Find where the given text appears and provide that cell's center as [X, Y] coordinate. 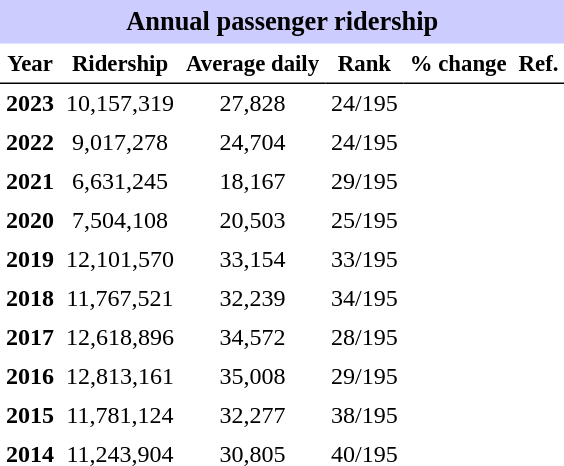
Ridership [120, 64]
Year [30, 64]
12,101,570 [120, 260]
12,813,161 [120, 376]
11,781,124 [120, 416]
10,157,319 [120, 104]
38/195 [364, 416]
% change [458, 64]
2023 [30, 104]
6,631,245 [120, 182]
25/195 [364, 220]
20,503 [252, 220]
2020 [30, 220]
34,572 [252, 338]
11,767,521 [120, 298]
32,239 [252, 298]
2021 [30, 182]
12,618,896 [120, 338]
18,167 [252, 182]
7,504,108 [120, 220]
Average daily [252, 64]
2015 [30, 416]
2016 [30, 376]
2017 [30, 338]
2018 [30, 298]
9,017,278 [120, 142]
32,277 [252, 416]
34/195 [364, 298]
2019 [30, 260]
35,008 [252, 376]
33/195 [364, 260]
Rank [364, 64]
Annual passenger ridership [282, 22]
2022 [30, 142]
24,704 [252, 142]
27,828 [252, 104]
28/195 [364, 338]
33,154 [252, 260]
